From the cell containing the given text, extract its center point as [X, Y] coordinate. 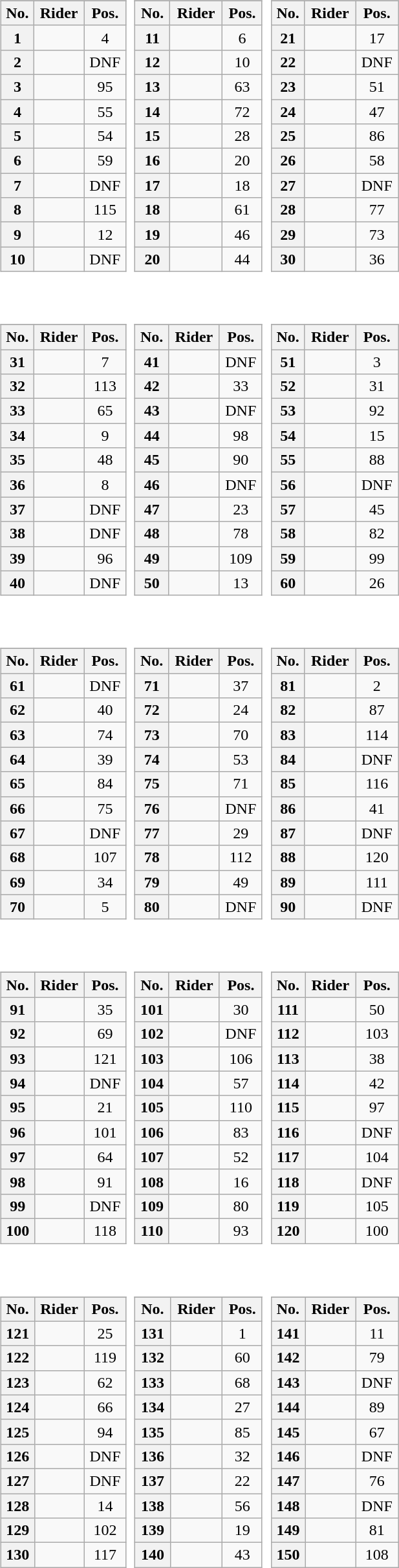
No. Rider Pos. 101 30 102 DNF 103 106 104 57 105 110 106 83 107 52 108 16 109 80 110 93 [200, 1099]
133 [153, 1383]
135 [153, 1432]
138 [153, 1505]
123 [17, 1383]
137 [153, 1481]
No. Rider Pos. 71 37 72 24 73 70 74 53 75 71 76 DNF 77 29 78 112 79 49 80 DNF [200, 775]
145 [288, 1432]
143 [288, 1383]
132 [153, 1358]
134 [153, 1407]
150 [288, 1555]
146 [288, 1456]
148 [288, 1505]
141 [288, 1333]
144 [288, 1407]
149 [288, 1531]
125 [17, 1432]
No. Rider Pos. 41 DNF 42 33 43 DNF 44 98 45 90 46 DNF 47 23 48 78 49 109 50 13 [200, 451]
122 [17, 1358]
130 [17, 1555]
140 [153, 1555]
127 [17, 1481]
136 [153, 1456]
129 [17, 1531]
126 [17, 1456]
147 [288, 1481]
128 [17, 1505]
142 [288, 1358]
124 [17, 1407]
131 [153, 1333]
139 [153, 1531]
